From the cell containing the given text, extract its center point as [X, Y] coordinate. 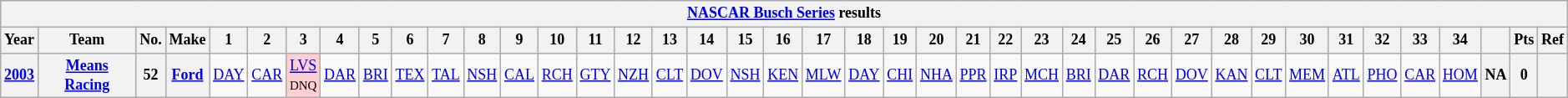
9 [519, 40]
2003 [20, 75]
2 [267, 40]
25 [1114, 40]
26 [1153, 40]
28 [1232, 40]
18 [864, 40]
7 [446, 40]
52 [150, 75]
NA [1496, 75]
21 [974, 40]
32 [1383, 40]
NHA [937, 75]
3 [304, 40]
TAL [446, 75]
34 [1461, 40]
CHI [900, 75]
TEX [410, 75]
GTY [595, 75]
8 [483, 40]
Ford [187, 75]
KAN [1232, 75]
4 [341, 40]
HOM [1461, 75]
Ref [1553, 40]
23 [1042, 40]
MCH [1042, 75]
LVSDNQ [304, 75]
ATL [1346, 75]
13 [670, 40]
30 [1308, 40]
NASCAR Busch Series results [784, 13]
22 [1005, 40]
Make [187, 40]
IRP [1005, 75]
24 [1079, 40]
17 [823, 40]
Year [20, 40]
33 [1420, 40]
CAL [519, 75]
NZH [634, 75]
Pts [1525, 40]
Team [87, 40]
Means Racing [87, 75]
No. [150, 40]
0 [1525, 75]
31 [1346, 40]
KEN [783, 75]
29 [1269, 40]
5 [376, 40]
6 [410, 40]
20 [937, 40]
PHO [1383, 75]
16 [783, 40]
14 [706, 40]
15 [745, 40]
MLW [823, 75]
MEM [1308, 75]
12 [634, 40]
27 [1191, 40]
PPR [974, 75]
11 [595, 40]
19 [900, 40]
10 [557, 40]
1 [229, 40]
